Pinpoint the cell where the given text exists, returning its [x, y] midpoint coordinate. 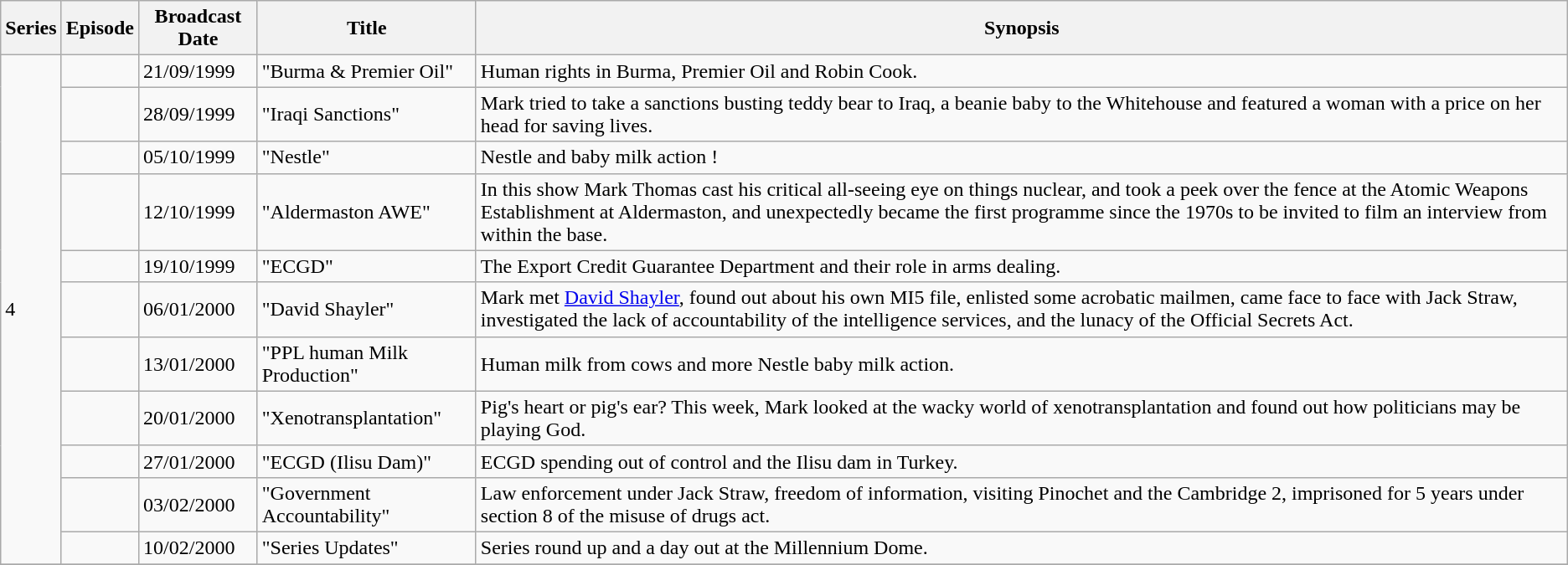
"Aldermaston AWE" [367, 212]
19/10/1999 [199, 266]
4 [31, 310]
"ECGD" [367, 266]
"Government Accountability" [367, 504]
28/09/1999 [199, 114]
Series round up and a day out at the Millennium Dome. [1022, 547]
"PPL human Milk Production" [367, 363]
05/10/1999 [199, 157]
Pig's heart or pig's ear? This week, Mark looked at the wacky world of xenotransplantation and found out how politicians may be playing God. [1022, 419]
Nestle and baby milk action ! [1022, 157]
13/01/2000 [199, 363]
The Export Credit Guarantee Department and their role in arms dealing. [1022, 266]
"Series Updates" [367, 547]
Series [31, 28]
03/02/2000 [199, 504]
"David Shayler" [367, 310]
Title [367, 28]
06/01/2000 [199, 310]
Synopsis [1022, 28]
ECGD spending out of control and the Ilisu dam in Turkey. [1022, 461]
"Iraqi Sanctions" [367, 114]
"Xenotransplantation" [367, 419]
"Nestle" [367, 157]
"Burma & Premier Oil" [367, 71]
"ECGD (Ilisu Dam)" [367, 461]
Broadcast Date [199, 28]
12/10/1999 [199, 212]
Episode [100, 28]
27/01/2000 [199, 461]
10/02/2000 [199, 547]
20/01/2000 [199, 419]
Human rights in Burma, Premier Oil and Robin Cook. [1022, 71]
21/09/1999 [199, 71]
Human milk from cows and more Nestle baby milk action. [1022, 363]
